Pinpoint the cell where the given text exists, returning its [x, y] midpoint coordinate. 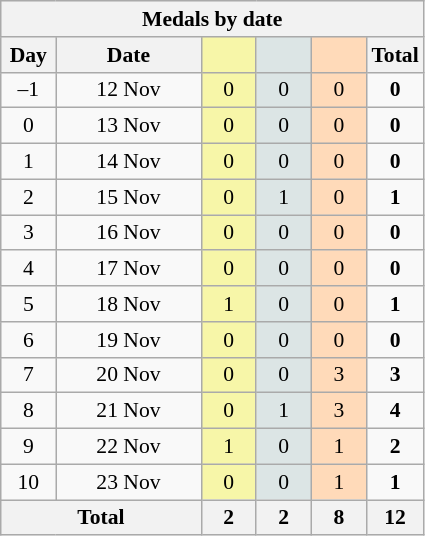
14 Nov [128, 162]
Date [128, 55]
12 [394, 518]
6 [28, 340]
12 Nov [128, 90]
17 Nov [128, 269]
15 Nov [128, 197]
9 [28, 447]
5 [28, 304]
Day [28, 55]
7 [28, 375]
18 Nov [128, 304]
20 Nov [128, 375]
Medals by date [212, 19]
21 Nov [128, 411]
–1 [28, 90]
22 Nov [128, 447]
19 Nov [128, 340]
16 Nov [128, 233]
10 [28, 482]
23 Nov [128, 482]
13 Nov [128, 126]
